Pinpoint the cell where the given text exists, returning its [X, Y] midpoint coordinate. 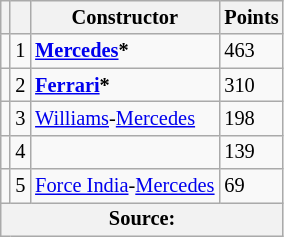
Force India-Mercedes [124, 186]
5 [20, 186]
310 [251, 85]
198 [251, 118]
Source: [142, 219]
Points [251, 17]
1 [20, 51]
463 [251, 51]
139 [251, 152]
4 [20, 152]
2 [20, 85]
3 [20, 118]
Williams-Mercedes [124, 118]
Mercedes* [124, 51]
Ferrari* [124, 85]
Constructor [124, 17]
69 [251, 186]
